Find where the given text appears and provide that cell's center as [X, Y] coordinate. 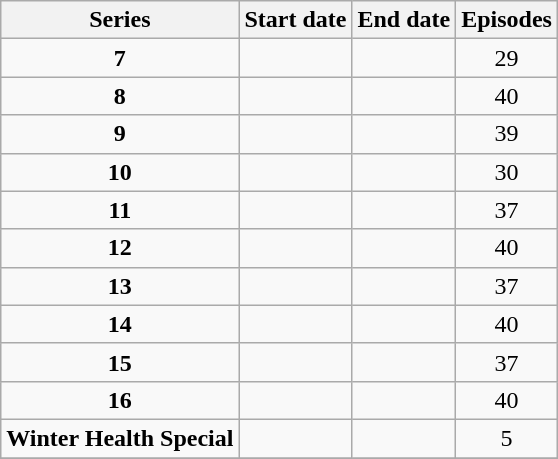
11 [120, 210]
Episodes [507, 20]
Start date [296, 20]
7 [120, 58]
16 [120, 400]
15 [120, 362]
39 [507, 134]
10 [120, 172]
Winter Health Special [120, 438]
13 [120, 286]
12 [120, 248]
End date [404, 20]
14 [120, 324]
8 [120, 96]
5 [507, 438]
29 [507, 58]
Series [120, 20]
30 [507, 172]
9 [120, 134]
